Capture the cell that displays the provided text and extract its [X, Y] central coordinate. 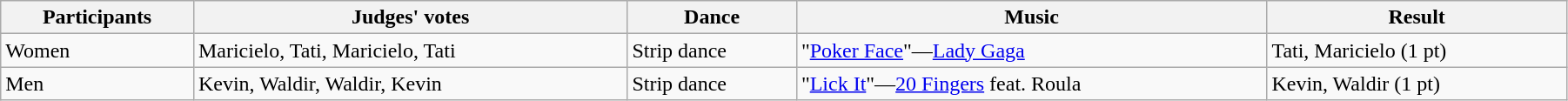
Music [1032, 17]
Kevin, Waldir, Waldir, Kevin [410, 84]
Tati, Maricielo (1 pt) [1417, 50]
Judges' votes [410, 17]
Participants [97, 17]
"Poker Face"—Lady Gaga [1032, 50]
Kevin, Waldir (1 pt) [1417, 84]
Result [1417, 17]
Maricielo, Tati, Maricielo, Tati [410, 50]
Men [97, 84]
Women [97, 50]
Dance [712, 17]
"Lick It"—20 Fingers feat. Roula [1032, 84]
